For the text-containing cell, return its midpoint in [x, y] coordinate format. 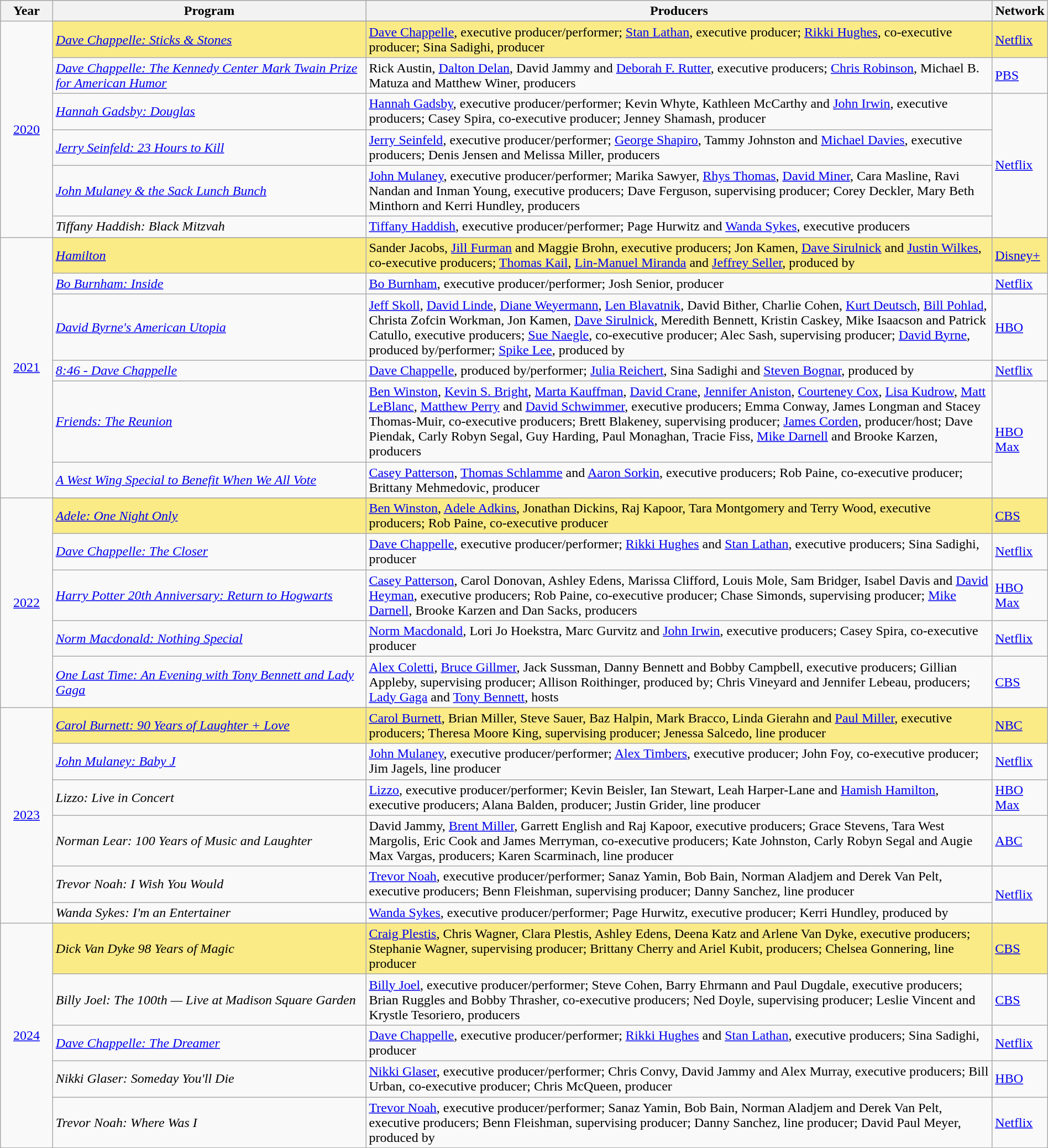
Bo Burnham, executive producer/performer; Josh Senior, producer [679, 284]
2020 [27, 129]
Tiffany Haddish, executive producer/performer; Page Hurwitz and Wanda Sykes, executive producers [679, 227]
Network [1020, 11]
Disney+ [1020, 255]
Nikki Glaser: Someday You'll Die [209, 1079]
Friends: The Reunion [209, 421]
Ben Winston, Adele Adkins, Jonathan Dickins, Raj Kapoor, Tara Montgomery and Terry Wood, executive producers; Rob Paine, co-executive producer [679, 516]
Norman Lear: 100 Years of Music and Laughter [209, 841]
John Mulaney: Baby J [209, 762]
David Byrne's American Utopia [209, 327]
Harry Potter 20th Anniversary: Return to Hogwarts [209, 595]
2024 [27, 1035]
Year [27, 11]
John Mulaney & the Sack Lunch Bunch [209, 191]
Dick Van Dyke 98 Years of Magic [209, 948]
Trevor Noah: Where Was I [209, 1122]
Program [209, 11]
Wanda Sykes: I'm an Entertainer [209, 913]
Dave Chappelle, executive producer/performer; Stan Lathan, executive producer; Rikki Hughes, co-executive producer; Sina Sadighi, producer [679, 40]
A West Wing Special to Benefit When We All Vote [209, 480]
Wanda Sykes, executive producer/performer; Page Hurwitz, executive producer; Kerri Hundley, produced by [679, 913]
Lizzo: Live in Concert [209, 797]
Trevor Noah: I Wish You Would [209, 884]
Norm Macdonald: Nothing Special [209, 639]
Carol Burnett: 90 Years of Laughter + Love [209, 725]
2021 [27, 367]
Producers [679, 11]
Casey Patterson, Thomas Schlamme and Aaron Sorkin, executive producers; Rob Paine, co-executive producer; Brittany Mehmedovic, producer [679, 480]
Dave Chappelle, produced by/performer; Julia Reichert, Sina Sadighi and Steven Bognar, produced by [679, 370]
Norm Macdonald, Lori Jo Hoekstra, Marc Gurvitz and John Irwin, executive producers; Casey Spira, co-executive producer [679, 639]
Dave Chappelle: Sticks & Stones [209, 40]
Rick Austin, Dalton Delan, David Jammy and Deborah F. Rutter, executive producers; Chris Robinson, Michael B. Matuza and Matthew Winer, producers [679, 75]
2023 [27, 815]
Billy Joel: The 100th — Live at Madison Square Garden [209, 999]
Dave Chappelle: The Dreamer [209, 1042]
One Last Time: An Evening with Tony Bennett and Lady Gaga [209, 682]
Bo Burnham: Inside [209, 284]
Dave Chappelle: The Kennedy Center Mark Twain Prize for American Humor [209, 75]
8:46 - Dave Chappelle [209, 370]
Hannah Gadsby: Douglas [209, 112]
PBS [1020, 75]
Adele: One Night Only [209, 516]
2022 [27, 602]
Hamilton [209, 255]
Dave Chappelle: The Closer [209, 552]
Tiffany Haddish: Black Mitzvah [209, 227]
NBC [1020, 725]
ABC [1020, 841]
John Mulaney, executive producer/performer; Alex Timbers, executive producer; John Foy, co-executive producer; Jim Jagels, line producer [679, 762]
Jerry Seinfeld: 23 Hours to Kill [209, 147]
